Locate the cell with the specified text and output its (x, y) center coordinate. 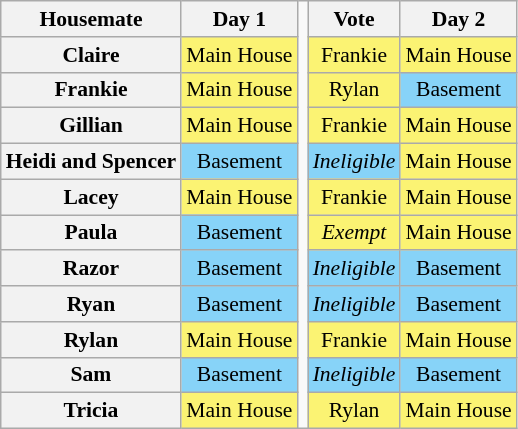
Day 2 (458, 19)
Claire (91, 55)
Lacey (91, 197)
Tricia (91, 411)
Razor (91, 269)
Paula (91, 233)
Vote (354, 19)
Sam (91, 375)
Exempt (354, 233)
Gillian (91, 126)
Day 1 (239, 19)
Housemate (91, 19)
Heidi and Spencer (91, 162)
Ryan (91, 304)
